Return [x, y] of the center of cell containing provided text 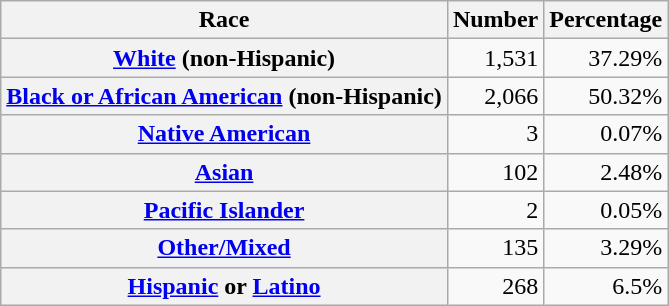
White (non-Hispanic) [224, 58]
50.32% [606, 96]
2 [495, 210]
0.05% [606, 210]
102 [495, 172]
Native American [224, 134]
2.48% [606, 172]
Number [495, 20]
Race [224, 20]
Black or African American (non-Hispanic) [224, 96]
Percentage [606, 20]
Other/Mixed [224, 248]
135 [495, 248]
0.07% [606, 134]
6.5% [606, 286]
2,066 [495, 96]
3 [495, 134]
37.29% [606, 58]
Asian [224, 172]
Pacific Islander [224, 210]
268 [495, 286]
1,531 [495, 58]
3.29% [606, 248]
Hispanic or Latino [224, 286]
